Locate the cell with the specified text and output its (X, Y) center coordinate. 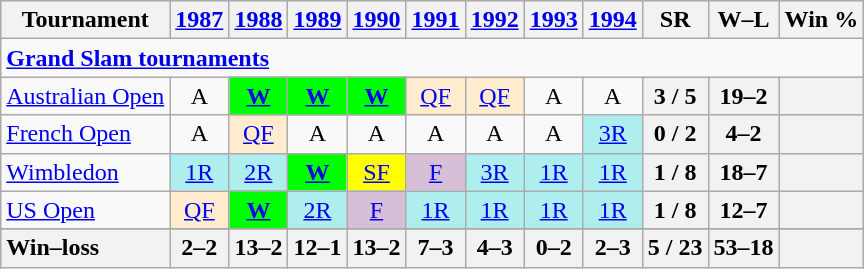
4–3 (494, 248)
1991 (436, 20)
0–2 (554, 248)
Wimbledon (86, 172)
53–18 (744, 248)
Australian Open (86, 96)
19–2 (744, 96)
2–3 (612, 248)
1992 (494, 20)
1987 (200, 20)
French Open (86, 134)
Win–loss (86, 248)
Tournament (86, 20)
1993 (554, 20)
1989 (318, 20)
SR (675, 20)
1994 (612, 20)
US Open (86, 210)
1990 (376, 20)
Win % (822, 20)
18–7 (744, 172)
0 / 2 (675, 134)
12–1 (318, 248)
1988 (258, 20)
12–7 (744, 210)
4–2 (744, 134)
W–L (744, 20)
3 / 5 (675, 96)
7–3 (436, 248)
2–2 (200, 248)
Grand Slam tournaments (432, 58)
5 / 23 (675, 248)
SF (376, 172)
